Determine the [x, y] coordinate at the center of the cell enclosing the given text.  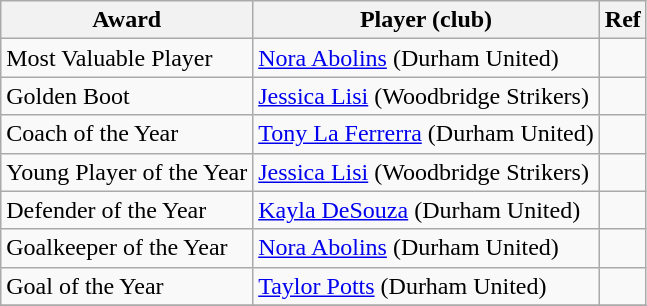
Goalkeeper of the Year [127, 248]
Tony La Ferrerra (Durham United) [426, 134]
Goal of the Year [127, 286]
Coach of the Year [127, 134]
Player (club) [426, 20]
Ref [622, 20]
Defender of the Year [127, 210]
Golden Boot [127, 96]
Kayla DeSouza (Durham United) [426, 210]
Most Valuable Player [127, 58]
Taylor Potts (Durham United) [426, 286]
Award [127, 20]
Young Player of the Year [127, 172]
